Identify which cell holds the provided text, then report its [x, y] central coordinate. 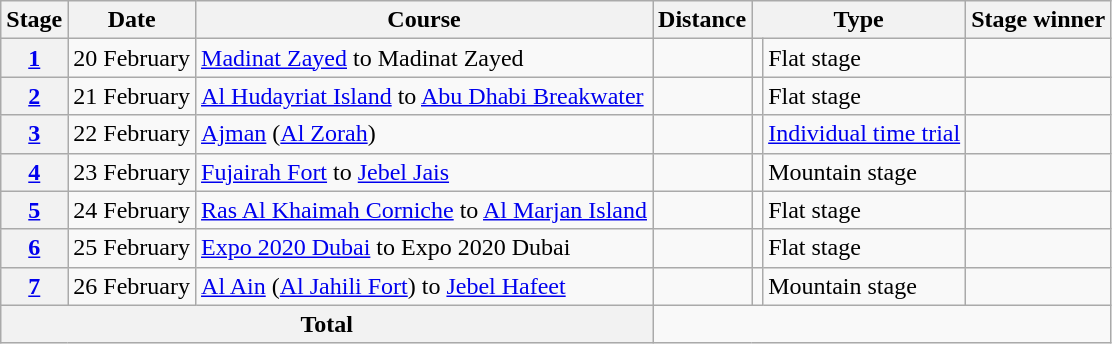
Ajman (Al Zorah) [424, 134]
Total [327, 324]
Fujairah Fort to Jebel Jais [424, 172]
1 [34, 58]
Stage winner [1038, 20]
23 February [132, 172]
21 February [132, 96]
22 February [132, 134]
Date [132, 20]
20 February [132, 58]
6 [34, 248]
26 February [132, 286]
24 February [132, 210]
7 [34, 286]
5 [34, 210]
25 February [132, 248]
Expo 2020 Dubai to Expo 2020 Dubai [424, 248]
Type [859, 20]
Distance [702, 20]
3 [34, 134]
Stage [34, 20]
Al Hudayriat Island to Abu Dhabi Breakwater [424, 96]
Madinat Zayed to Madinat Zayed [424, 58]
Individual time trial [864, 134]
Course [424, 20]
4 [34, 172]
Al Ain (Al Jahili Fort) to Jebel Hafeet [424, 286]
Ras Al Khaimah Corniche to Al Marjan Island [424, 210]
2 [34, 96]
